From the cell containing the given text, extract its center point as [x, y] coordinate. 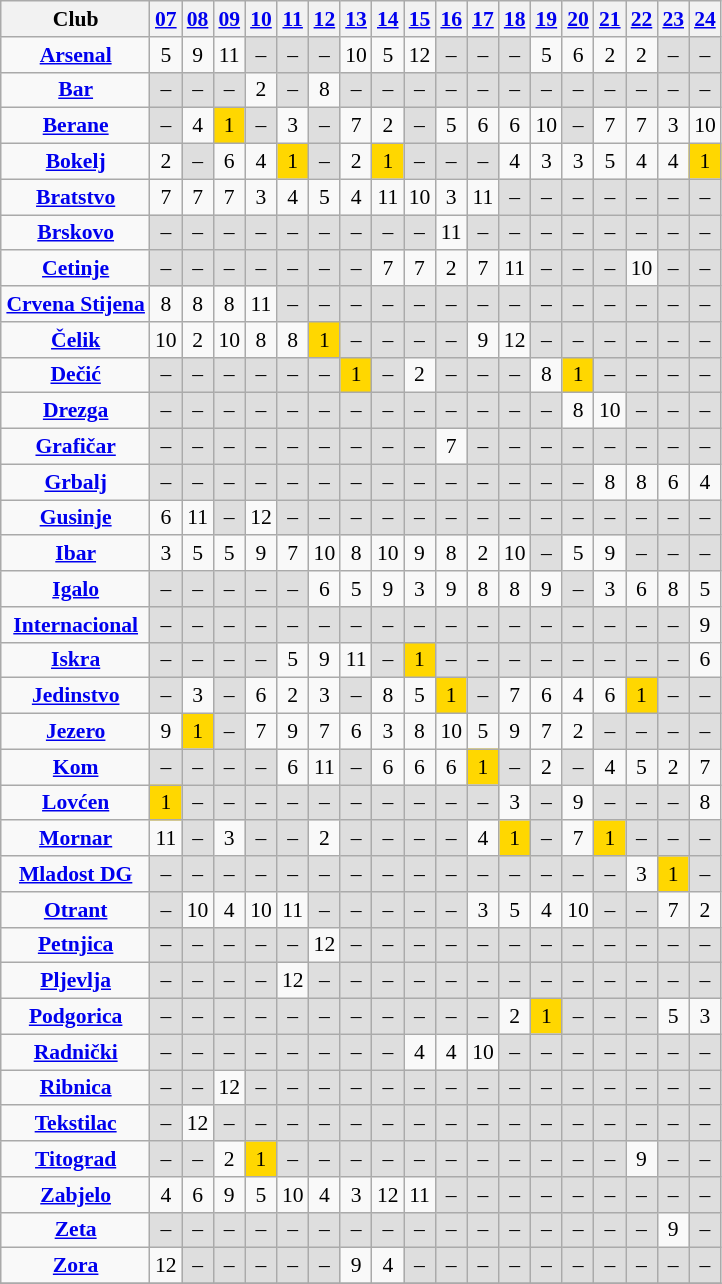
Titograd [76, 1159]
Bokelj [76, 162]
Čelik [76, 340]
Zabjelo [76, 1195]
16 [451, 19]
Igalo [76, 589]
Drezga [76, 411]
24 [705, 19]
Mladost DG [76, 874]
Grbalj [76, 482]
08 [198, 19]
Otrant [76, 910]
Berane [76, 126]
Zora [76, 1266]
Radnički [76, 1052]
09 [229, 19]
22 [642, 19]
18 [515, 19]
Lovćen [76, 803]
Jedinstvo [76, 696]
Jezero [76, 732]
Gusinje [76, 518]
20 [578, 19]
13 [356, 19]
21 [610, 19]
Club [76, 19]
Dečić [76, 375]
19 [547, 19]
Brskovo [76, 233]
Tekstilac [76, 1124]
23 [673, 19]
Arsenal [76, 55]
Pljevlja [76, 981]
Ribnica [76, 1088]
Grafičar [76, 447]
Crvena Stijena [76, 304]
Bar [76, 90]
14 [388, 19]
Internacional [76, 625]
17 [483, 19]
Podgorica [76, 1017]
Petnjica [76, 945]
15 [420, 19]
Bratstvo [76, 197]
Iskra [76, 660]
Cetinje [76, 269]
Kom [76, 767]
Ibar [76, 554]
Mornar [76, 839]
07 [166, 19]
Zeta [76, 1230]
